Locate the cell with the specified text and output its [x, y] center coordinate. 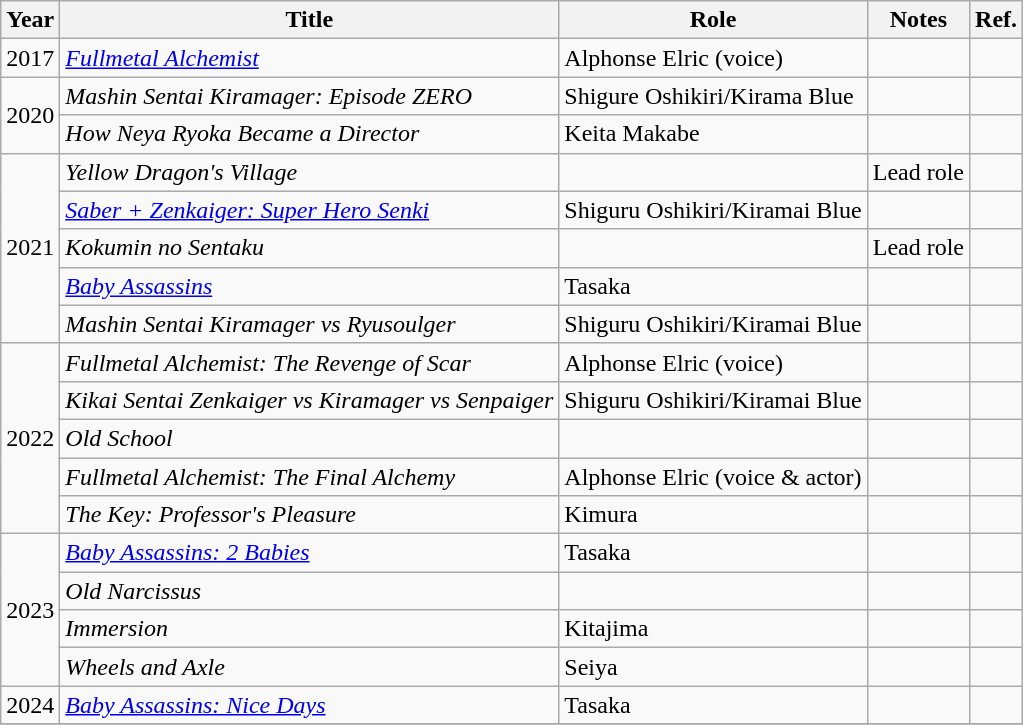
2021 [30, 248]
Fullmetal Alchemist: The Final Alchemy [310, 477]
Notes [918, 20]
The Key: Professor's Pleasure [310, 515]
Seiya [713, 667]
2020 [30, 115]
Kikai Sentai Zenkaiger vs Kiramager vs Senpaiger [310, 400]
Wheels and Axle [310, 667]
Kokumin no Sentaku [310, 248]
Baby Assassins: Nice Days [310, 705]
Shigure Oshikiri/Kirama Blue [713, 96]
Mashin Sentai Kiramager: Episode ZERO [310, 96]
Kimura [713, 515]
Title [310, 20]
Fullmetal Alchemist: The Revenge of Scar [310, 362]
Immersion [310, 629]
Baby Assassins [310, 286]
Yellow Dragon's Village [310, 172]
Baby Assassins: 2 Babies [310, 553]
2024 [30, 705]
Mashin Sentai Kiramager vs Ryusoulger [310, 324]
Old School [310, 438]
Year [30, 20]
Role [713, 20]
How Neya Ryoka Became a Director [310, 134]
Alphonse Elric (voice & actor) [713, 477]
Ref. [996, 20]
Fullmetal Alchemist [310, 58]
2022 [30, 438]
Old Narcissus [310, 591]
2023 [30, 610]
Saber + Zenkaiger: Super Hero Senki [310, 210]
2017 [30, 58]
Keita Makabe [713, 134]
Kitajima [713, 629]
